Extract the [X, Y] coordinate from the center of the cell holding the provided text.  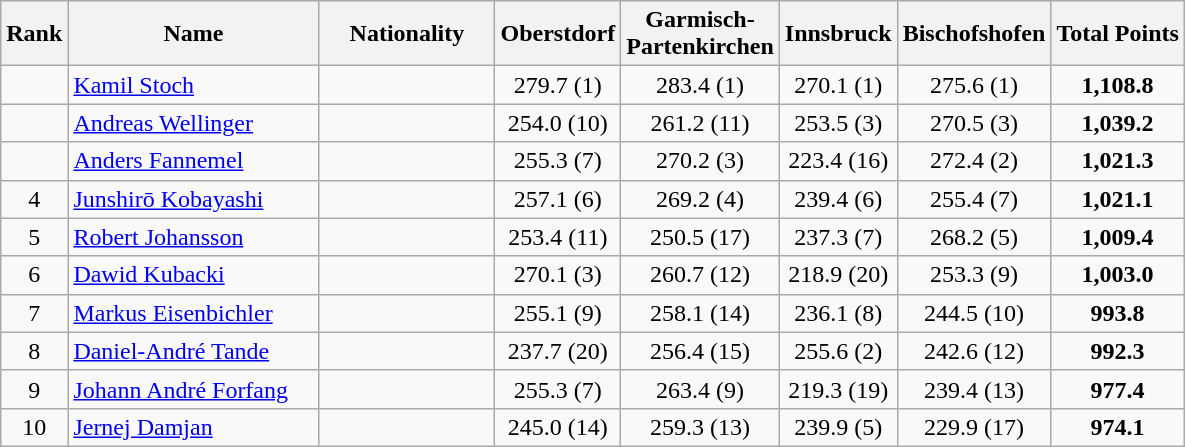
254.0 (10) [558, 123]
5 [34, 237]
255.6 (2) [838, 351]
992.3 [1118, 351]
Anders Fannemel [194, 161]
4 [34, 199]
255.1 (9) [558, 313]
6 [34, 275]
9 [34, 389]
1,039.2 [1118, 123]
Jernej Damjan [194, 427]
239.9 (5) [838, 427]
239.4 (13) [974, 389]
275.6 (1) [974, 85]
977.4 [1118, 389]
269.2 (4) [700, 199]
7 [34, 313]
245.0 (14) [558, 427]
270.5 (3) [974, 123]
1,009.4 [1118, 237]
Junshirō Kobayashi [194, 199]
237.3 (7) [838, 237]
10 [34, 427]
8 [34, 351]
257.1 (6) [558, 199]
Andreas Wellinger [194, 123]
236.1 (8) [838, 313]
Name [194, 34]
219.3 (19) [838, 389]
279.7 (1) [558, 85]
Markus Eisenbichler [194, 313]
Dawid Kubacki [194, 275]
1,021.1 [1118, 199]
218.9 (20) [838, 275]
239.4 (6) [838, 199]
237.7 (20) [558, 351]
Nationality [407, 34]
1,021.3 [1118, 161]
261.2 (11) [700, 123]
Johann André Forfang [194, 389]
268.2 (5) [974, 237]
244.5 (10) [974, 313]
253.5 (3) [838, 123]
260.7 (12) [700, 275]
223.4 (16) [838, 161]
259.3 (13) [700, 427]
Daniel-André Tande [194, 351]
263.4 (9) [700, 389]
270.1 (3) [558, 275]
272.4 (2) [974, 161]
Robert Johansson [194, 237]
Oberstdorf [558, 34]
Garmisch-Partenkirchen [700, 34]
974.1 [1118, 427]
250.5 (17) [700, 237]
1,108.8 [1118, 85]
283.4 (1) [700, 85]
253.4 (11) [558, 237]
1,003.0 [1118, 275]
253.3 (9) [974, 275]
229.9 (17) [974, 427]
258.1 (14) [700, 313]
270.2 (3) [700, 161]
Rank [34, 34]
242.6 (12) [974, 351]
270.1 (1) [838, 85]
Innsbruck [838, 34]
256.4 (15) [700, 351]
Total Points [1118, 34]
255.4 (7) [974, 199]
993.8 [1118, 313]
Bischofshofen [974, 34]
Kamil Stoch [194, 85]
